Search for the cell housing the specified text and yield its [x, y] center coordinate. 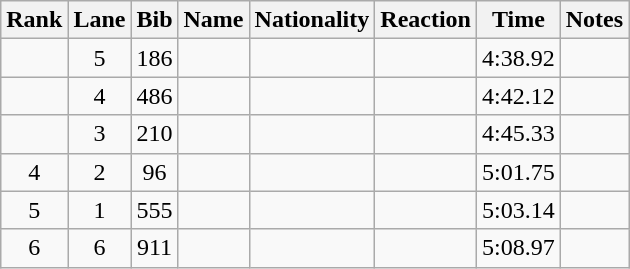
186 [154, 58]
Lane [100, 20]
Rank [34, 20]
5:03.14 [519, 210]
555 [154, 210]
4:45.33 [519, 134]
Bib [154, 20]
4:38.92 [519, 58]
5:08.97 [519, 248]
1 [100, 210]
Reaction [426, 20]
210 [154, 134]
911 [154, 248]
3 [100, 134]
Notes [594, 20]
Time [519, 20]
Name [214, 20]
96 [154, 172]
2 [100, 172]
Nationality [312, 20]
4:42.12 [519, 96]
5:01.75 [519, 172]
486 [154, 96]
